Return [x, y] of the center of cell containing provided text 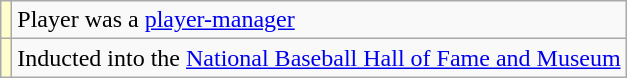
Player was a player-manager [319, 20]
Inducted into the National Baseball Hall of Fame and Museum [319, 58]
